Pinpoint the cell where the given text exists, returning its [X, Y] midpoint coordinate. 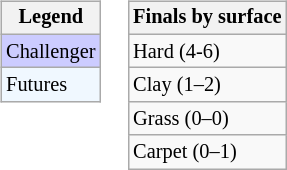
Carpet (0–1) [207, 152]
Finals by surface [207, 18]
Futures [50, 85]
Challenger [50, 51]
Grass (0–0) [207, 119]
Legend [50, 18]
Hard (4-6) [207, 51]
Clay (1–2) [207, 85]
